Return the (X, Y) coordinate for the center point of the cell that contains the specified text.  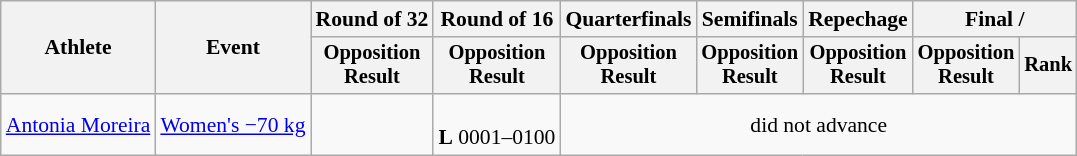
Repechage (858, 19)
did not advance (818, 124)
L 0001–0100 (496, 124)
Semifinals (750, 19)
Athlete (78, 48)
Event (232, 48)
Antonia Moreira (78, 124)
Round of 32 (372, 19)
Round of 16 (496, 19)
Women's −70 kg (232, 124)
Final / (995, 19)
Quarterfinals (628, 19)
Rank (1048, 66)
